Return (X, Y) of the center of cell containing provided text 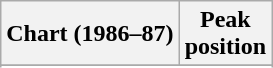
Chart (1986–87) (90, 34)
Peakposition (225, 34)
